Identify which cell holds the provided text, then report its (x, y) central coordinate. 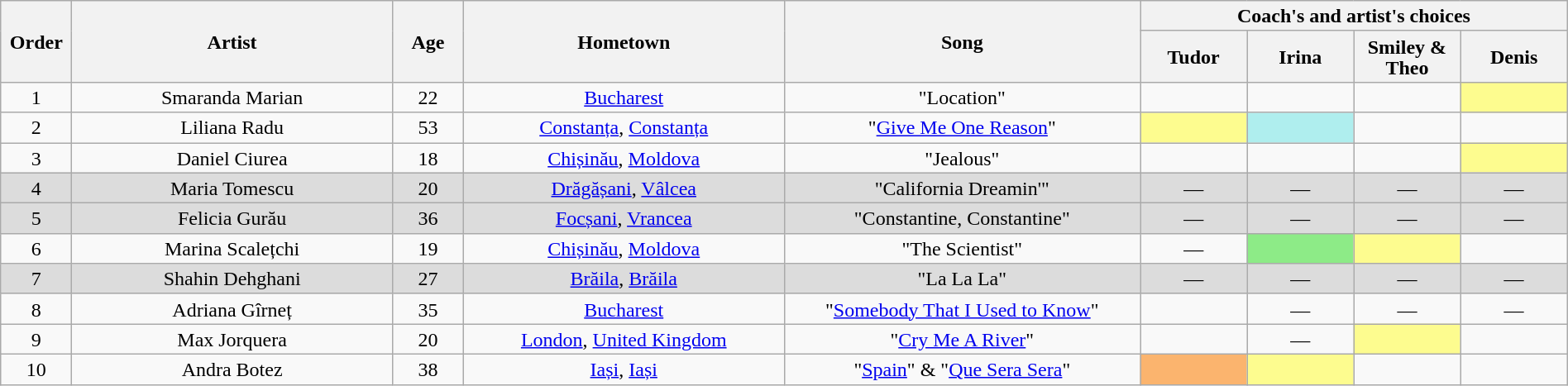
Andra Botez (232, 369)
"Spain" & "Que Sera Sera" (963, 369)
"Cry Me A River" (963, 339)
Constanța, Constanța (624, 127)
36 (428, 218)
Felicia Gurău (232, 218)
18 (428, 157)
Drăgășani, Vâlcea (624, 188)
Liliana Radu (232, 127)
4 (36, 188)
19 (428, 248)
"California Dreamin'" (963, 188)
Shahin Dehghani (232, 279)
Artist (232, 41)
Order (36, 41)
Denis (1513, 56)
6 (36, 248)
Marina Scalețchi (232, 248)
Daniel Ciurea (232, 157)
22 (428, 98)
"Location" (963, 98)
Irina (1300, 56)
27 (428, 279)
"Constantine, Constantine" (963, 218)
38 (428, 369)
Focșani, Vrancea (624, 218)
1 (36, 98)
53 (428, 127)
9 (36, 339)
London, United Kingdom (624, 339)
Hometown (624, 41)
Max Jorquera (232, 339)
Age (428, 41)
8 (36, 309)
Song (963, 41)
Tudor (1194, 56)
3 (36, 157)
"La La La" (963, 279)
10 (36, 369)
Smiley & Theo (1408, 56)
Smaranda Marian (232, 98)
"The Scientist" (963, 248)
7 (36, 279)
"Give Me One Reason" (963, 127)
"Somebody That I Used to Know" (963, 309)
"Jealous" (963, 157)
Coach's and artist's choices (1355, 17)
2 (36, 127)
Adriana Gîrneț (232, 309)
Brăila, Brăila (624, 279)
5 (36, 218)
35 (428, 309)
Maria Tomescu (232, 188)
Iași, Iași (624, 369)
